For the text-containing cell, return its midpoint in (X, Y) coordinate format. 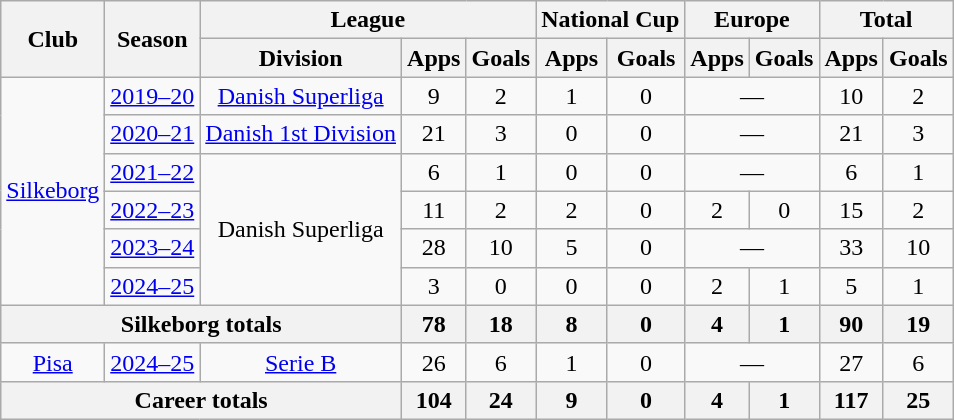
Serie B (301, 362)
Division (301, 58)
2021–22 (152, 172)
18 (501, 324)
27 (851, 362)
11 (434, 210)
Silkeborg (53, 191)
Europe (752, 20)
28 (434, 248)
Career totals (202, 400)
90 (851, 324)
26 (434, 362)
104 (434, 400)
Danish 1st Division (301, 134)
Club (53, 39)
8 (572, 324)
Season (152, 39)
78 (434, 324)
League (368, 20)
2023–24 (152, 248)
National Cup (610, 20)
Pisa (53, 362)
25 (918, 400)
2019–20 (152, 96)
24 (501, 400)
33 (851, 248)
2020–21 (152, 134)
Total (886, 20)
19 (918, 324)
Silkeborg totals (202, 324)
117 (851, 400)
2022–23 (152, 210)
15 (851, 210)
